From the cell containing the given text, extract its center point as [X, Y] coordinate. 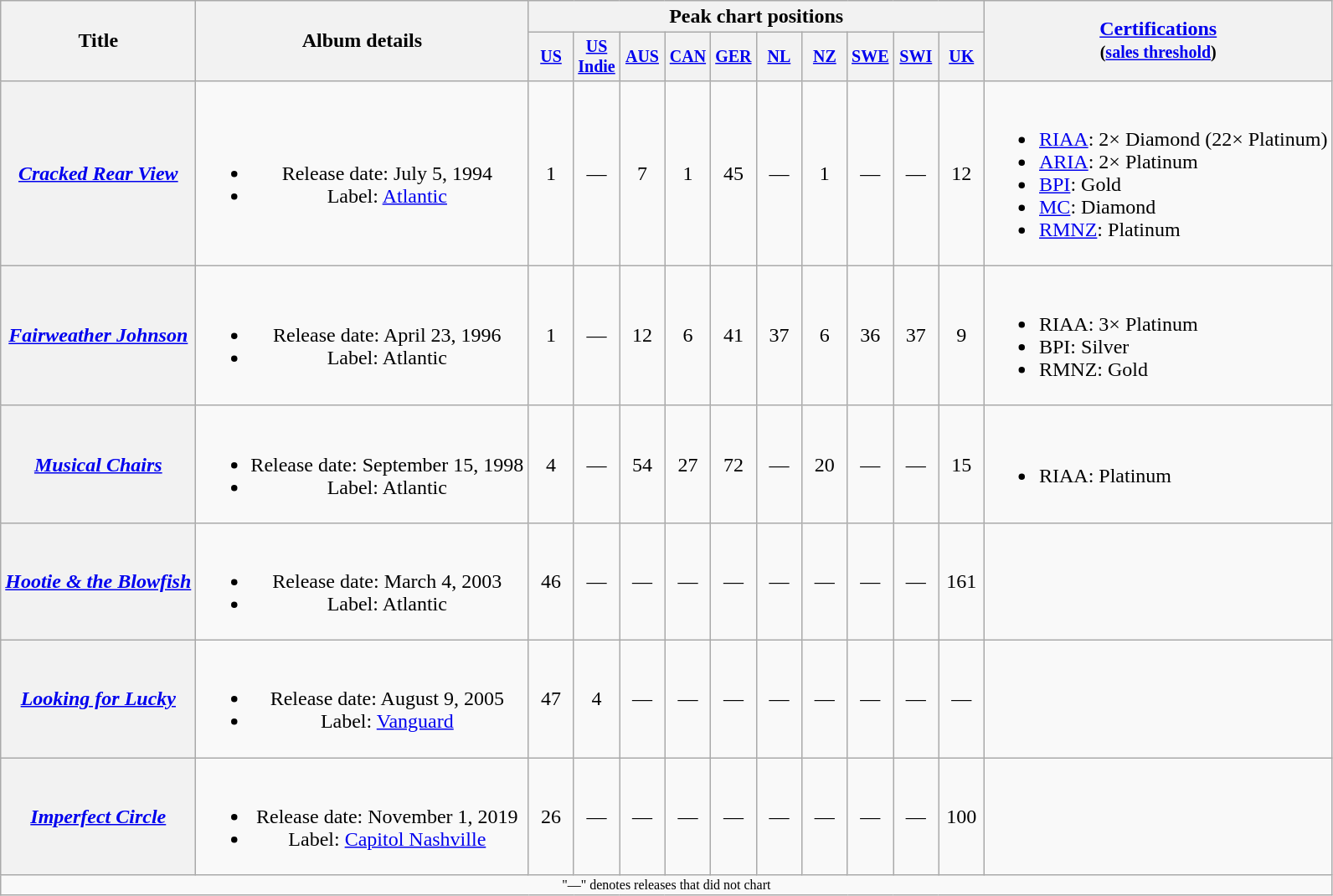
7 [642, 173]
Release date: September 15, 1998Label: Atlantic [362, 464]
Hootie & the Blowfish [99, 581]
RIAA: 2× Diamond (22× Platinum)ARIA: 2× PlatinumBPI: GoldMC: DiamondRMNZ: Platinum [1157, 173]
Certifications(sales threshold) [1157, 41]
GER [733, 57]
54 [642, 464]
Cracked Rear View [99, 173]
20 [825, 464]
SWE [870, 57]
100 [961, 816]
SWI [916, 57]
Release date: March 4, 2003Label: Atlantic [362, 581]
Musical Chairs [99, 464]
Peak chart positions [757, 17]
CAN [687, 57]
Title [99, 41]
Imperfect Circle [99, 816]
Album details [362, 41]
Release date: April 23, 1996Label: Atlantic [362, 335]
26 [551, 816]
"—" denotes releases that did not chart [666, 885]
NZ [825, 57]
RIAA: Platinum [1157, 464]
NL [779, 57]
45 [733, 173]
AUS [642, 57]
RIAA: 3× PlatinumBPI: SilverRMNZ: Gold [1157, 335]
9 [961, 335]
Looking for Lucky [99, 699]
US [551, 57]
27 [687, 464]
46 [551, 581]
47 [551, 699]
41 [733, 335]
UK [961, 57]
Release date: November 1, 2019Label: Capitol Nashville [362, 816]
36 [870, 335]
Release date: July 5, 1994Label: Atlantic [362, 173]
Release date: August 9, 2005Label: Vanguard [362, 699]
72 [733, 464]
US Indie [596, 57]
Fairweather Johnson [99, 335]
161 [961, 581]
15 [961, 464]
